Scan for the cell matching the given text and deliver its [x, y] coordinate at center. 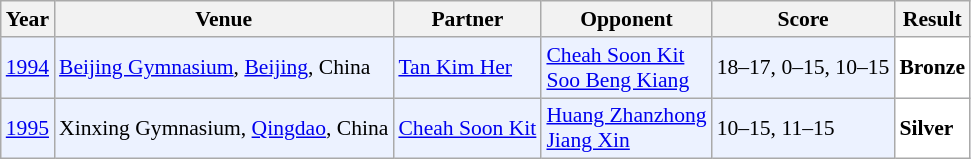
18–17, 0–15, 10–15 [804, 68]
Bronze [932, 68]
Silver [932, 128]
Cheah Soon Kit [467, 128]
Venue [224, 19]
Result [932, 19]
1995 [28, 128]
Huang Zhanzhong Jiang Xin [626, 128]
Beijing Gymnasium, Beijing, China [224, 68]
10–15, 11–15 [804, 128]
Score [804, 19]
Partner [467, 19]
Cheah Soon Kit Soo Beng Kiang [626, 68]
Opponent [626, 19]
Year [28, 19]
Xinxing Gymnasium, Qingdao, China [224, 128]
Tan Kim Her [467, 68]
1994 [28, 68]
